Find where the given text appears and provide that cell's center as (x, y) coordinate. 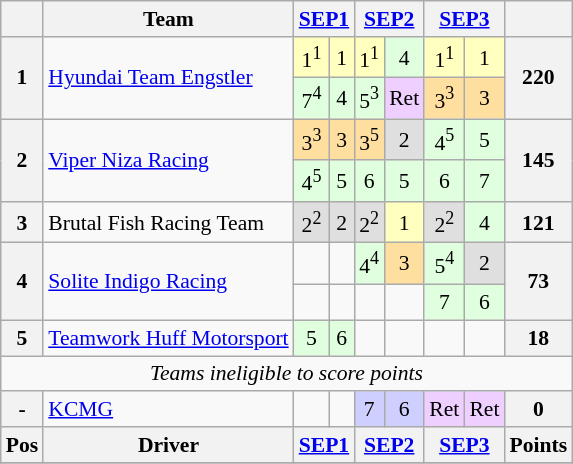
Driver (168, 445)
Solite Indigo Racing (168, 282)
Teamwork Huff Motorsport (168, 338)
Viper Niza Racing (168, 160)
54 (444, 264)
145 (538, 160)
44 (369, 264)
121 (538, 222)
Pos (22, 445)
KCMG (168, 410)
- (22, 410)
Hyundai Team Engstler (168, 78)
220 (538, 78)
18 (538, 338)
Teams ineligible to score points (286, 374)
73 (538, 282)
0 (538, 410)
Points (538, 445)
Team (168, 19)
74 (312, 98)
35 (369, 140)
53 (369, 98)
Brutal Fish Racing Team (168, 222)
